For the text-containing cell, return its midpoint in [x, y] coordinate format. 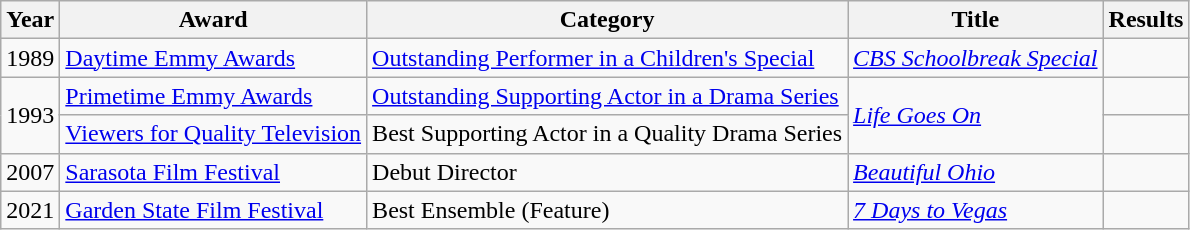
Outstanding Supporting Actor in a Drama Series [608, 96]
Category [608, 20]
Award [214, 20]
CBS Schoolbreak Special [976, 58]
2007 [30, 172]
Sarasota Film Festival [214, 172]
Daytime Emmy Awards [214, 58]
Life Goes On [976, 115]
Results [1146, 20]
1989 [30, 58]
Primetime Emmy Awards [214, 96]
Year [30, 20]
Beautiful Ohio [976, 172]
1993 [30, 115]
2021 [30, 210]
7 Days to Vegas [976, 210]
Title [976, 20]
Debut Director [608, 172]
Viewers for Quality Television [214, 134]
Best Supporting Actor in a Quality Drama Series [608, 134]
Best Ensemble (Feature) [608, 210]
Outstanding Performer in a Children's Special [608, 58]
Garden State Film Festival [214, 210]
